Return the (x, y) coordinate for the center point of the cell that contains the specified text.  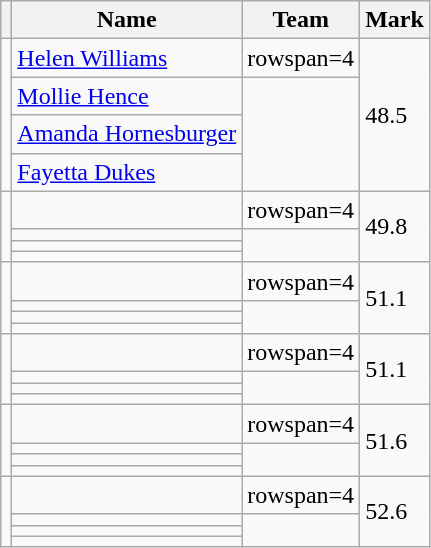
52.6 (395, 512)
Name (127, 20)
51.6 (395, 440)
Team (301, 20)
Fayetta Dukes (127, 172)
49.8 (395, 226)
Mark (395, 20)
Mollie Hence (127, 96)
48.5 (395, 115)
Helen Williams (127, 58)
Amanda Hornesburger (127, 134)
